Search for the cell housing the specified text and yield its [x, y] center coordinate. 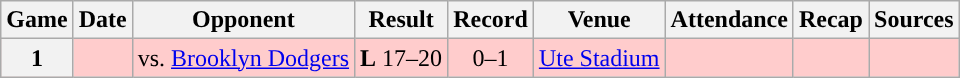
L 17–20 [402, 58]
Recap [830, 20]
Sources [914, 20]
Result [402, 20]
Game [37, 20]
Venue [599, 20]
1 [37, 58]
0–1 [491, 58]
Attendance [729, 20]
Record [491, 20]
vs. Brooklyn Dodgers [243, 58]
Opponent [243, 20]
Date [102, 20]
Ute Stadium [599, 58]
